For the text-containing cell, return its midpoint in (X, Y) coordinate format. 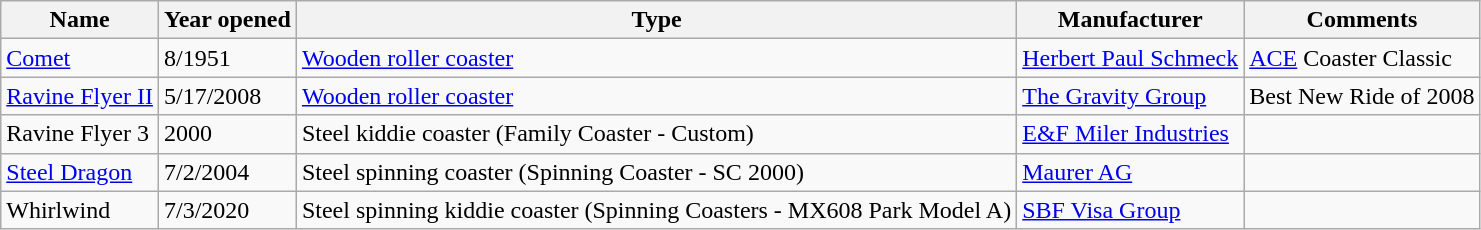
ACE Coaster Classic (1362, 58)
SBF Visa Group (1130, 210)
Year opened (227, 20)
8/1951 (227, 58)
7/3/2020 (227, 210)
Maurer AG (1130, 172)
Comet (80, 58)
The Gravity Group (1130, 96)
Ravine Flyer 3 (80, 134)
Steel spinning coaster (Spinning Coaster - SC 2000) (656, 172)
Ravine Flyer II (80, 96)
Name (80, 20)
Manufacturer (1130, 20)
2000 (227, 134)
Best New Ride of 2008 (1362, 96)
7/2/2004 (227, 172)
Type (656, 20)
Steel spinning kiddie coaster (Spinning Coasters - MX608 Park Model A) (656, 210)
Steel kiddie coaster (Family Coaster - Custom) (656, 134)
5/17/2008 (227, 96)
Steel Dragon (80, 172)
Comments (1362, 20)
Whirlwind (80, 210)
Herbert Paul Schmeck (1130, 58)
E&F Miler Industries (1130, 134)
